Find where the given text appears and provide that cell's center as [X, Y] coordinate. 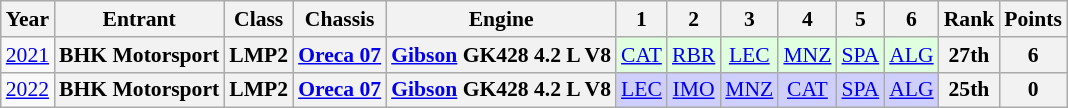
4 [807, 19]
Class [258, 19]
RBR [694, 55]
IMO [694, 90]
2022 [28, 90]
1 [642, 19]
Points [1033, 19]
Engine [501, 19]
Rank [970, 19]
2 [694, 19]
Chassis [340, 19]
2021 [28, 55]
Year [28, 19]
5 [860, 19]
3 [749, 19]
25th [970, 90]
27th [970, 55]
0 [1033, 90]
Entrant [139, 19]
